Find where the given text appears and provide that cell's center as (X, Y) coordinate. 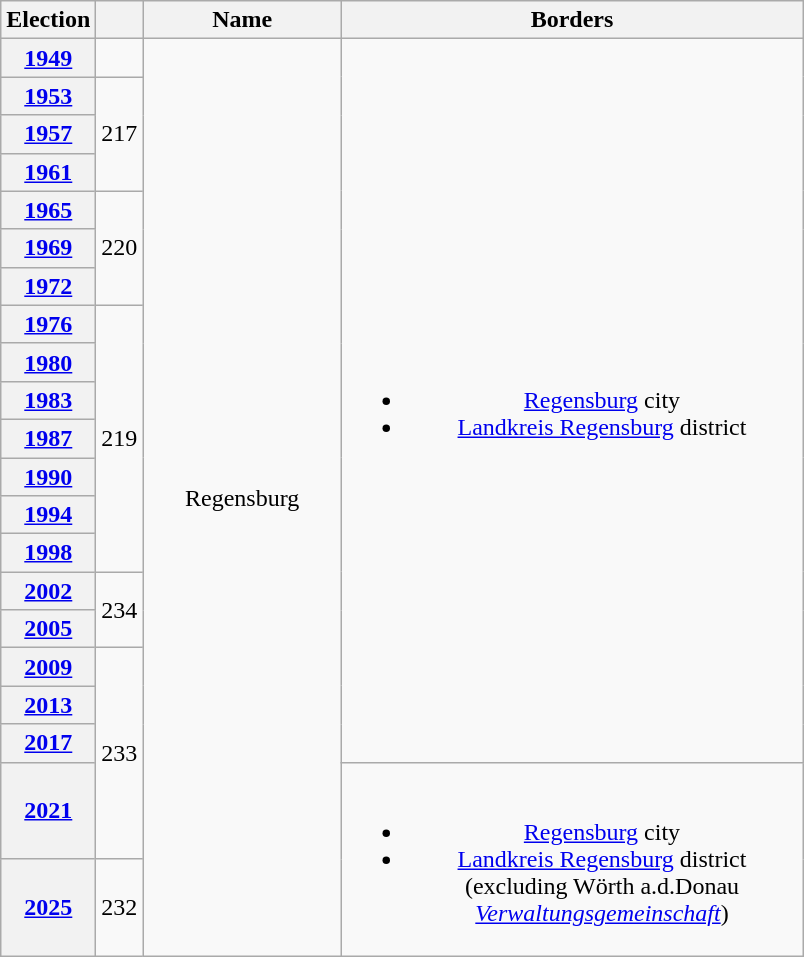
234 (120, 610)
1969 (48, 248)
1957 (48, 134)
2009 (48, 667)
2025 (48, 908)
1976 (48, 324)
233 (120, 754)
2002 (48, 591)
1972 (48, 286)
1965 (48, 210)
1990 (48, 477)
1961 (48, 172)
1980 (48, 362)
220 (120, 248)
1994 (48, 515)
1949 (48, 58)
2005 (48, 629)
1987 (48, 438)
1953 (48, 96)
1998 (48, 553)
1983 (48, 400)
Regensburg cityLandkreis Regensburg district (excluding Wörth a.d.Donau Verwaltungsgemeinschaft) (572, 859)
Election (48, 20)
2017 (48, 743)
219 (120, 438)
Name (242, 20)
2013 (48, 705)
Regensburg (242, 498)
232 (120, 908)
Borders (572, 20)
Regensburg cityLandkreis Regensburg district (572, 400)
2021 (48, 810)
217 (120, 134)
